Extract the [X, Y] coordinate from the center of the cell holding the provided text.  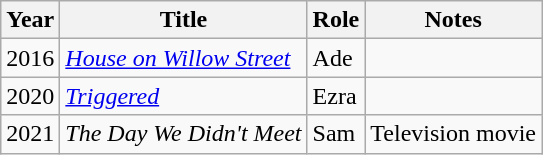
2020 [30, 96]
The Day We Didn't Meet [184, 134]
Ade [336, 58]
Television movie [454, 134]
Notes [454, 20]
Sam [336, 134]
House on Willow Street [184, 58]
Triggered [184, 96]
Ezra [336, 96]
Year [30, 20]
Title [184, 20]
2016 [30, 58]
2021 [30, 134]
Role [336, 20]
